Locate the cell with the specified text and output its (X, Y) center coordinate. 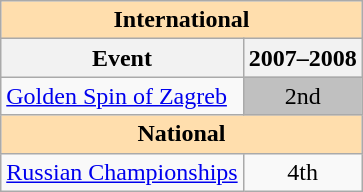
National (182, 134)
4th (302, 172)
2nd (302, 96)
Event (122, 58)
Golden Spin of Zagreb (122, 96)
Russian Championships (122, 172)
2007–2008 (302, 58)
International (182, 20)
